Provide the [x, y] coordinate of the cell's center where the given text is located.  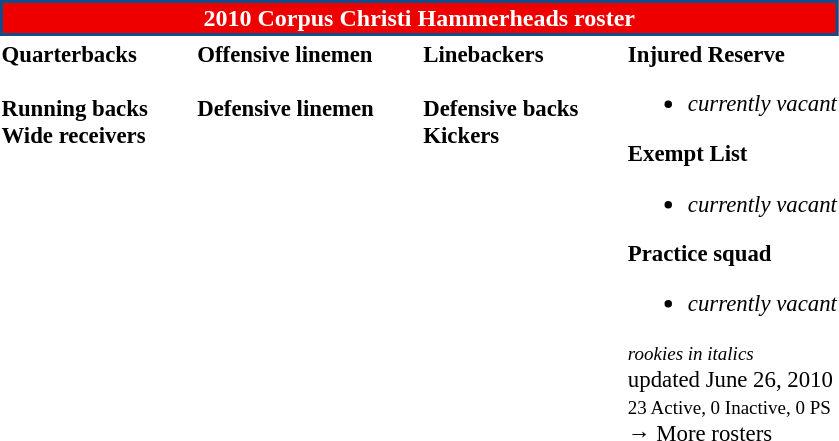
2010 Corpus Christi Hammerheads roster [419, 18]
